Pinpoint the cell where the given text exists, returning its [X, Y] midpoint coordinate. 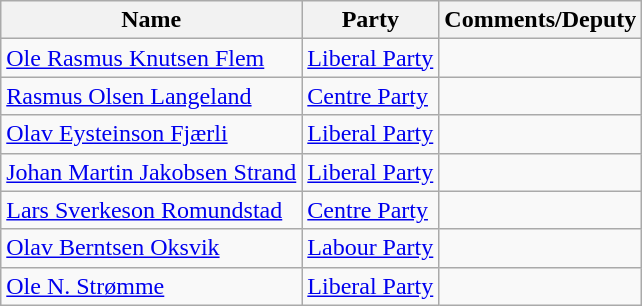
Party [370, 20]
Ole Rasmus Knutsen Flem [152, 58]
Rasmus Olsen Langeland [152, 96]
Labour Party [370, 248]
Ole N. Strømme [152, 286]
Comments/Deputy [540, 20]
Lars Sverkeson Romundstad [152, 210]
Olav Berntsen Oksvik [152, 248]
Olav Eysteinson Fjærli [152, 134]
Name [152, 20]
Johan Martin Jakobsen Strand [152, 172]
